Find where the given text appears and provide that cell's center as [x, y] coordinate. 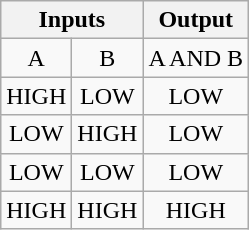
Output [196, 20]
A [36, 58]
B [108, 58]
Inputs [72, 20]
A AND B [196, 58]
